Locate the cell with the specified text and output its (X, Y) center coordinate. 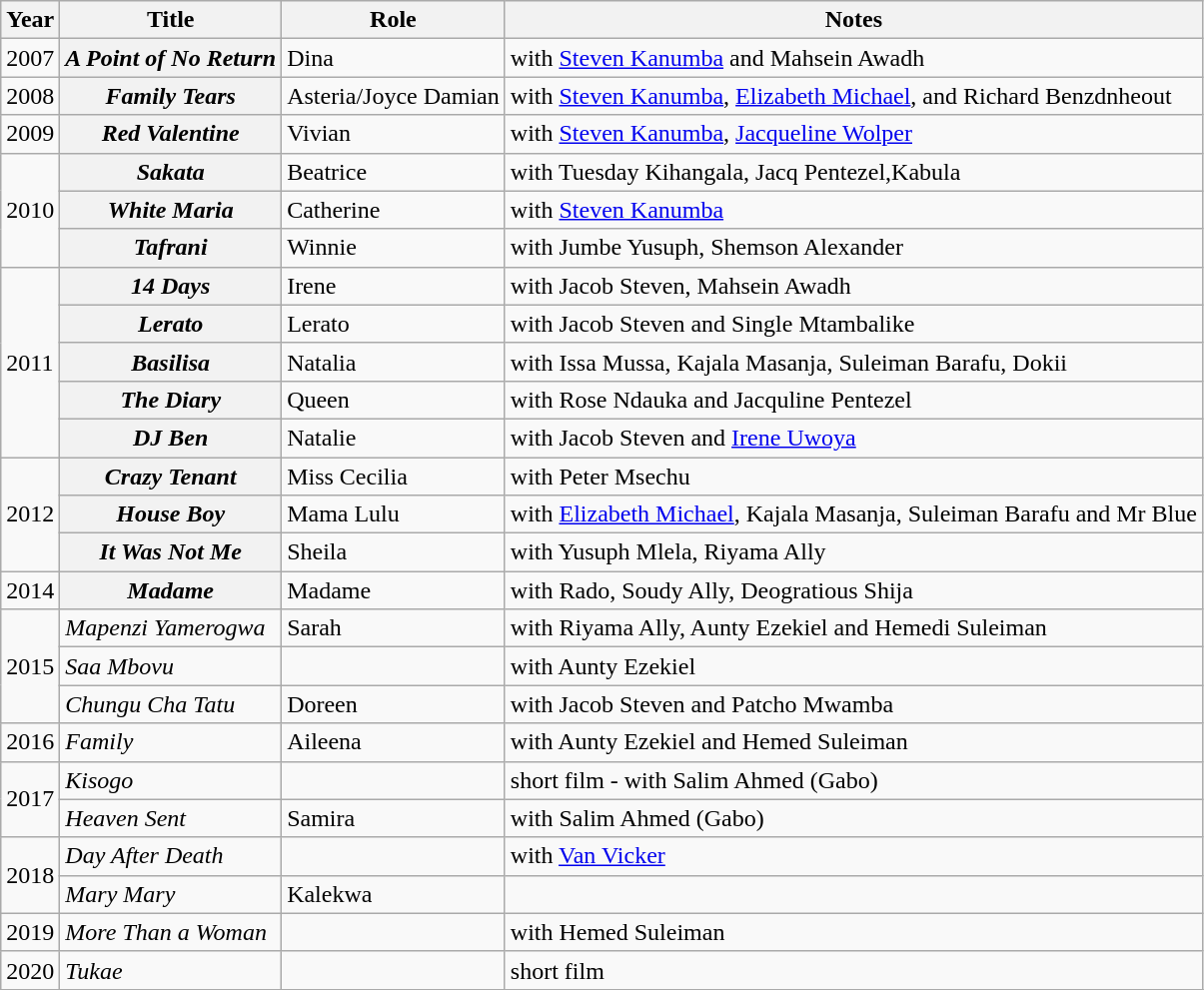
Role (394, 20)
Red Valentine (171, 134)
Kalekwa (394, 894)
Sheila (394, 552)
2008 (30, 96)
with Steven Kanumba (853, 210)
Queen (394, 400)
with Salim Ahmed (Gabo) (853, 818)
with Jacob Steven and Patcho Mwamba (853, 704)
Asteria/Joyce Damian (394, 96)
Crazy Tenant (171, 477)
Notes (853, 20)
2020 (30, 970)
Kisogo (171, 780)
with Tuesday Kihangala, Jacq Pentezel,Kabula (853, 172)
Aileena (394, 742)
Catherine (394, 210)
Beatrice (394, 172)
Sakata (171, 172)
14 Days (171, 286)
Family (171, 742)
2014 (30, 590)
Tukae (171, 970)
with Hemed Suleiman (853, 932)
2011 (30, 362)
A Point of No Return (171, 58)
Natalie (394, 438)
Year (30, 20)
2016 (30, 742)
2018 (30, 875)
Saa Mbovu (171, 666)
2019 (30, 932)
with Aunty Ezekiel (853, 666)
2012 (30, 514)
Irene (394, 286)
Miss Cecilia (394, 477)
with Steven Kanumba and Mahsein Awadh (853, 58)
The Diary (171, 400)
Dina (394, 58)
Tafrani (171, 248)
short film - with Salim Ahmed (Gabo) (853, 780)
Winnie (394, 248)
with Peter Msechu (853, 477)
with Riyama Ally, Aunty Ezekiel and Hemedi Suleiman (853, 628)
Chungu Cha Tatu (171, 704)
with Jumbe Yusuph, Shemson Alexander (853, 248)
It Was Not Me (171, 552)
Heaven Sent (171, 818)
Doreen (394, 704)
More Than a Woman (171, 932)
2007 (30, 58)
White Maria (171, 210)
2009 (30, 134)
Sarah (394, 628)
with Steven Kanumba, Jacqueline Wolper (853, 134)
with Rado, Soudy Ally, Deogratious Shija (853, 590)
short film (853, 970)
House Boy (171, 514)
Title (171, 20)
with Rose Ndauka and Jacquline Pentezel (853, 400)
with Van Vicker (853, 856)
Mama Lulu (394, 514)
2015 (30, 666)
with Yusuph Mlela, Riyama Ally (853, 552)
Basilisa (171, 362)
with Aunty Ezekiel and Hemed Suleiman (853, 742)
Mary Mary (171, 894)
Day After Death (171, 856)
Family Tears (171, 96)
2010 (30, 210)
Mapenzi Yamerogwa (171, 628)
Natalia (394, 362)
2017 (30, 799)
Vivian (394, 134)
with Elizabeth Michael, Kajala Masanja, Suleiman Barafu and Mr Blue (853, 514)
DJ Ben (171, 438)
Samira (394, 818)
with Jacob Steven and Single Mtambalike (853, 324)
with Steven Kanumba, Elizabeth Michael, and Richard Benzdnheout (853, 96)
with Jacob Steven, Mahsein Awadh (853, 286)
with Jacob Steven and Irene Uwoya (853, 438)
with Issa Mussa, Kajala Masanja, Suleiman Barafu, Dokii (853, 362)
